For the text-containing cell, return its midpoint in (X, Y) coordinate format. 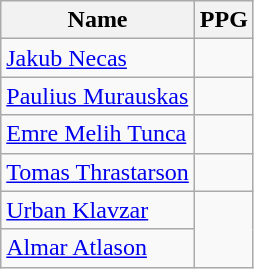
Tomas Thrastarson (98, 172)
Jakub Necas (98, 58)
Almar Atlason (98, 248)
Urban Klavzar (98, 210)
Emre Melih Tunca (98, 134)
Name (98, 20)
PPG (224, 20)
Paulius Murauskas (98, 96)
